Return [X, Y] of the center of cell containing provided text 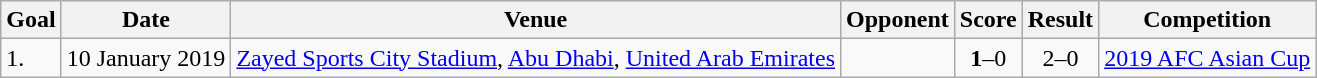
Score [988, 20]
2019 AFC Asian Cup [1208, 58]
2–0 [1060, 58]
Venue [536, 20]
Date [146, 20]
Competition [1208, 20]
Zayed Sports City Stadium, Abu Dhabi, United Arab Emirates [536, 58]
10 January 2019 [146, 58]
1. [31, 58]
Result [1060, 20]
Opponent [898, 20]
1–0 [988, 58]
Goal [31, 20]
